Search for the cell housing the specified text and yield its [X, Y] center coordinate. 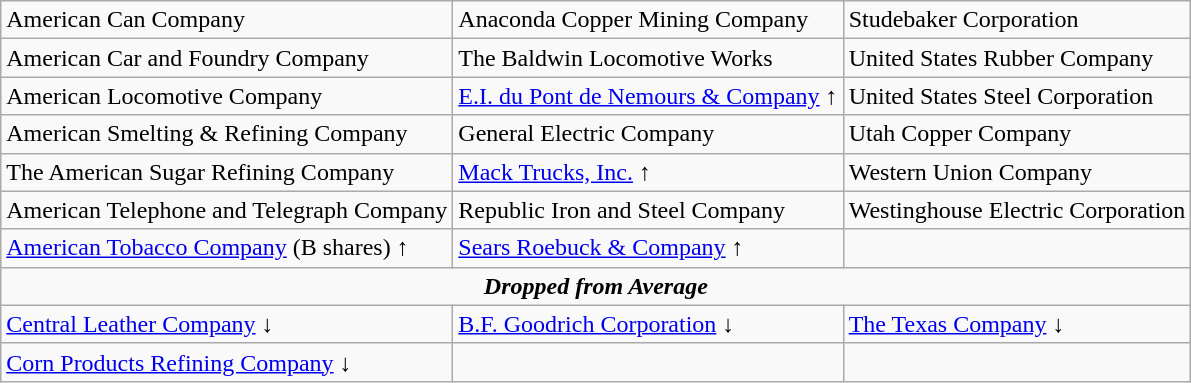
General Electric Company [648, 134]
Anaconda Copper Mining Company [648, 20]
American Tobacco Company (B shares) ↑ [227, 248]
The American Sugar Refining Company [227, 172]
American Car and Foundry Company [227, 58]
The Baldwin Locomotive Works [648, 58]
Corn Products Refining Company ↓ [227, 362]
United States Steel Corporation [1017, 96]
Western Union Company [1017, 172]
The Texas Company ↓ [1017, 324]
B.F. Goodrich Corporation ↓ [648, 324]
Republic Iron and Steel Company [648, 210]
Mack Trucks, Inc. ↑ [648, 172]
E.I. du Pont de Nemours & Company ↑ [648, 96]
Sears Roebuck & Company ↑ [648, 248]
American Can Company [227, 20]
American Smelting & Refining Company [227, 134]
Central Leather Company ↓ [227, 324]
American Telephone and Telegraph Company [227, 210]
Westinghouse Electric Corporation [1017, 210]
Utah Copper Company [1017, 134]
United States Rubber Company [1017, 58]
Dropped from Average [596, 286]
American Locomotive Company [227, 96]
Studebaker Corporation [1017, 20]
